Capture the cell that displays the provided text and extract its (X, Y) central coordinate. 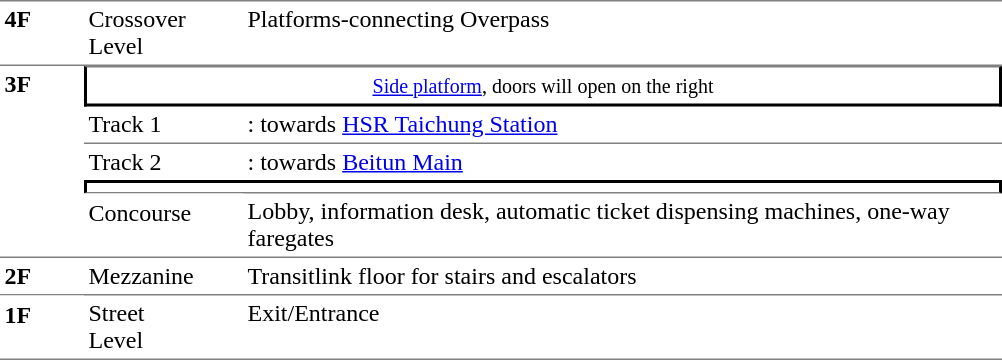
StreetLevel (164, 328)
Lobby, information desk, automatic ticket dispensing machines, one-way faregates (622, 226)
2F (42, 276)
Transitlink floor for stairs and escalators (622, 276)
3F (42, 161)
Concourse (164, 226)
Mezzanine (164, 276)
CrossoverLevel (164, 33)
: towards Beitun Main (622, 162)
Track 1 (164, 125)
Track 2 (164, 162)
Platforms-connecting Overpass (622, 33)
4F (42, 33)
1F (42, 328)
Exit/Entrance (622, 328)
: towards HSR Taichung Station (622, 125)
Side platform, doors will open on the right (543, 86)
